Scan for the cell matching the given text and deliver its (X, Y) coordinate at center. 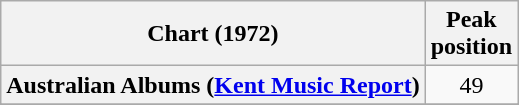
49 (471, 85)
Peakposition (471, 34)
Chart (1972) (213, 34)
Australian Albums (Kent Music Report) (213, 85)
